Find where the given text appears and provide that cell's center as [x, y] coordinate. 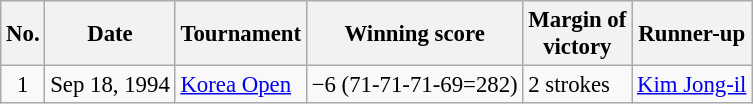
2 strokes [578, 85]
Runner-up [692, 34]
−6 (71-71-71-69=282) [414, 85]
Sep 18, 1994 [110, 85]
Date [110, 34]
1 [23, 85]
Korea Open [240, 85]
No. [23, 34]
Margin ofvictory [578, 34]
Winning score [414, 34]
Kim Jong-il [692, 85]
Tournament [240, 34]
